For the text-containing cell, return its midpoint in [x, y] coordinate format. 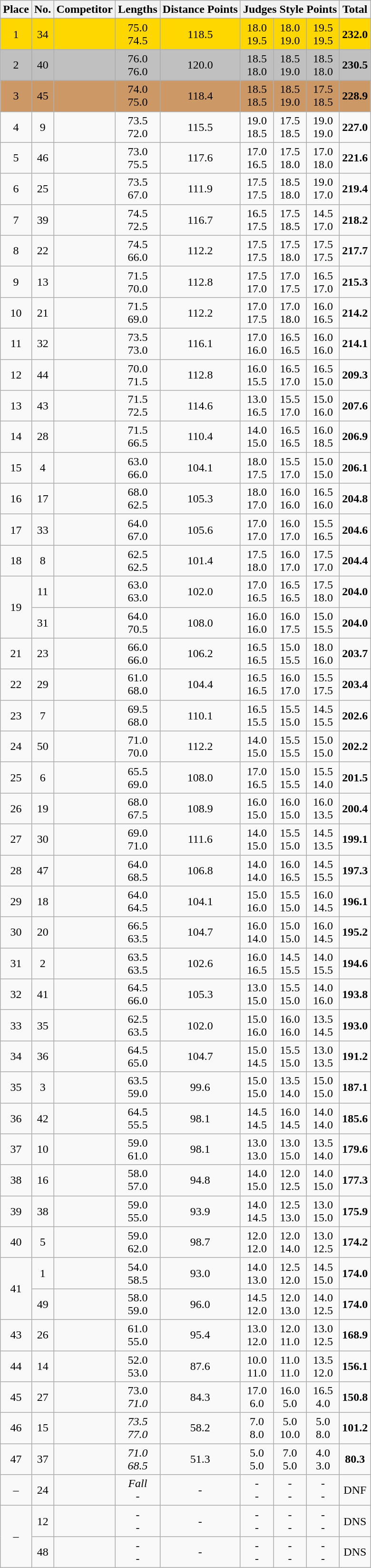
104.4 [200, 685]
106.8 [200, 870]
204.8 [355, 499]
93.9 [200, 1211]
42 [42, 1118]
50 [42, 747]
66.066.0 [138, 653]
16.515.0 [322, 374]
12.512.0 [290, 1273]
5.05.0 [257, 1459]
232.0 [355, 34]
214.1 [355, 344]
214.2 [355, 312]
18.019.0 [290, 34]
93.0 [200, 1273]
Fall- [138, 1490]
19.018.5 [257, 127]
58.059.0 [138, 1304]
63.063.0 [138, 591]
71.570.0 [138, 282]
10.011.0 [257, 1366]
7.08.0 [257, 1428]
17.017.0 [257, 529]
195.2 [355, 932]
217.7 [355, 250]
120.0 [200, 65]
17.06.0 [257, 1397]
150.8 [355, 1397]
215.3 [355, 282]
71.572.5 [138, 406]
73.572.0 [138, 127]
71.070.0 [138, 747]
13.016.5 [257, 406]
110.1 [200, 715]
11.011.0 [290, 1366]
12.013.0 [290, 1304]
73.573.0 [138, 344]
95.4 [200, 1335]
61.068.0 [138, 685]
101.4 [200, 561]
203.7 [355, 653]
197.3 [355, 870]
69.071.0 [138, 839]
207.6 [355, 406]
191.2 [355, 1056]
74.566.0 [138, 250]
14.014.5 [257, 1211]
13.013.0 [257, 1149]
15.515.5 [290, 747]
14.515.0 [322, 1273]
175.9 [355, 1211]
64.565.0 [138, 1056]
115.5 [200, 127]
69.568.0 [138, 715]
105.6 [200, 529]
63.559.0 [138, 1088]
218.2 [355, 220]
12.011.0 [290, 1335]
12.014.0 [290, 1242]
Total [355, 10]
14.517.0 [322, 220]
48 [42, 1552]
63.563.5 [138, 964]
Competitor [85, 10]
71.569.0 [138, 312]
Judges Style Points [290, 10]
61.055.0 [138, 1335]
15.517.5 [322, 685]
68.067.5 [138, 809]
111.6 [200, 839]
221.6 [355, 158]
118.4 [200, 96]
204.4 [355, 561]
194.6 [355, 964]
18.017.5 [257, 468]
114.6 [200, 406]
99.6 [200, 1088]
75.074.5 [138, 34]
64.555.5 [138, 1118]
62.562.5 [138, 561]
73.075.5 [138, 158]
94.8 [200, 1180]
Place [16, 10]
206.9 [355, 437]
64.067.0 [138, 529]
74.572.5 [138, 220]
185.6 [355, 1118]
168.9 [355, 1335]
49 [42, 1304]
76.076.0 [138, 65]
111.9 [200, 189]
187.1 [355, 1088]
156.1 [355, 1366]
12.012.0 [257, 1242]
14.016.0 [322, 994]
52.053.0 [138, 1366]
228.9 [355, 96]
101.2 [355, 1428]
17.016.0 [257, 344]
16.014.0 [257, 932]
84.3 [200, 1397]
14.013.0 [257, 1273]
201.5 [355, 777]
227.0 [355, 127]
68.062.5 [138, 499]
70.071.5 [138, 374]
177.3 [355, 1180]
4.03.0 [322, 1459]
5.010.0 [290, 1428]
179.6 [355, 1149]
116.7 [200, 220]
Lengths [138, 10]
193.0 [355, 1026]
64.566.0 [138, 994]
98.7 [200, 1242]
59.055.0 [138, 1211]
66.563.5 [138, 932]
203.4 [355, 685]
16.013.5 [322, 809]
193.8 [355, 994]
No. [42, 10]
65.569.0 [138, 777]
64.064.5 [138, 902]
64.070.5 [138, 623]
18.518.5 [257, 96]
16.54.0 [322, 1397]
12.012.5 [290, 1180]
5.08.0 [322, 1428]
80.3 [355, 1459]
87.6 [200, 1366]
71.068.5 [138, 1459]
Distance Points [200, 10]
71.566.5 [138, 437]
14.012.5 [322, 1304]
63.066.0 [138, 468]
117.6 [200, 158]
19.019.0 [322, 127]
13.512.0 [322, 1366]
15.014.5 [257, 1056]
13.012.0 [257, 1335]
16.516.0 [322, 499]
204.6 [355, 529]
15.516.5 [322, 529]
16.017.5 [290, 623]
14.512.0 [257, 1304]
106.2 [200, 653]
174.2 [355, 1242]
200.4 [355, 809]
18.019.5 [257, 34]
16.015.5 [257, 374]
18.016.0 [322, 653]
202.6 [355, 715]
73.071.0 [138, 1397]
209.3 [355, 374]
14.514.5 [257, 1118]
73.577.0 [138, 1428]
12.513.0 [290, 1211]
196.1 [355, 902]
116.1 [200, 344]
199.1 [355, 839]
73.567.0 [138, 189]
13.013.5 [322, 1056]
16.515.5 [257, 715]
108.9 [200, 809]
14.015.5 [322, 964]
59.061.0 [138, 1149]
16.517.5 [257, 220]
64.068.5 [138, 870]
14.513.5 [322, 839]
54.058.5 [138, 1273]
219.4 [355, 189]
206.1 [355, 468]
74.075.0 [138, 96]
59.062.0 [138, 1242]
58.2 [200, 1428]
62.563.5 [138, 1026]
19.519.5 [322, 34]
202.2 [355, 747]
16.05.0 [290, 1397]
230.5 [355, 65]
16.018.5 [322, 437]
18.017.0 [257, 499]
13.514.5 [322, 1026]
110.4 [200, 437]
96.0 [200, 1304]
51.3 [200, 1459]
58.057.0 [138, 1180]
15.514.0 [322, 777]
20 [42, 932]
102.6 [200, 964]
19.017.0 [322, 189]
7.05.0 [290, 1459]
DNF [355, 1490]
118.5 [200, 34]
